Return the (X, Y) coordinate for the center point of the cell that contains the specified text.  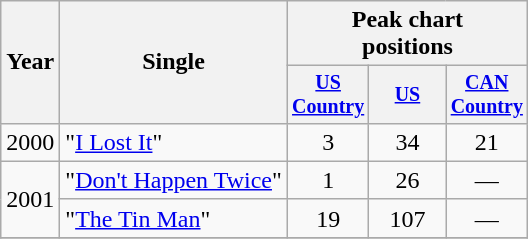
Year (30, 62)
3 (328, 142)
107 (408, 218)
"I Lost It" (174, 142)
Single (174, 62)
21 (487, 142)
34 (408, 142)
US Country (328, 94)
CAN Country (487, 94)
1 (328, 180)
"Don't Happen Twice" (174, 180)
US (408, 94)
2001 (30, 199)
"The Tin Man" (174, 218)
2000 (30, 142)
26 (408, 180)
Peak chartpositions (407, 34)
19 (328, 218)
